Pinpoint the cell where the given text exists, returning its (X, Y) midpoint coordinate. 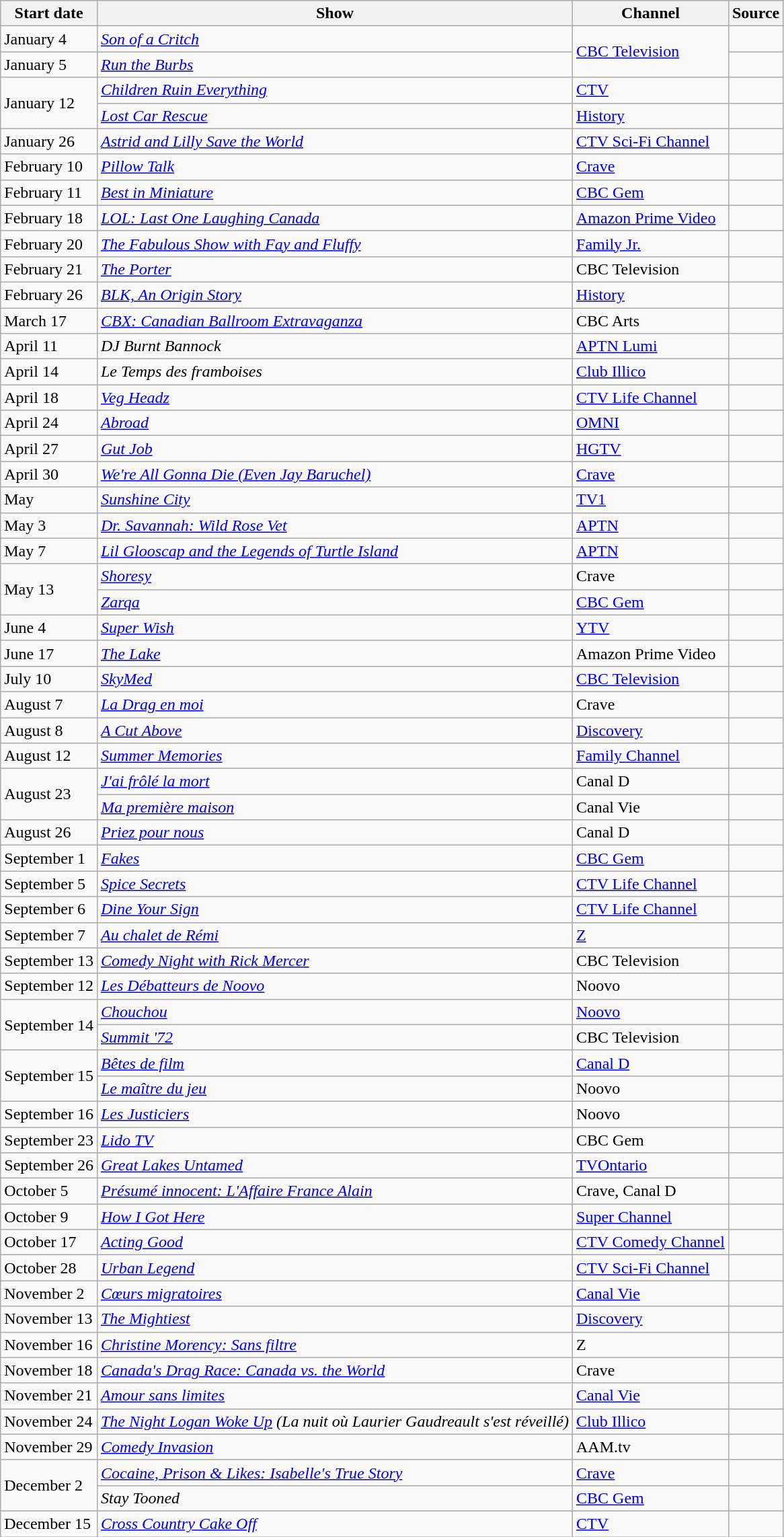
August 12 (49, 756)
The Mightiest (335, 1319)
May 3 (49, 525)
April 27 (49, 449)
La Drag en moi (335, 704)
OMNI (651, 423)
Bêtes de film (335, 1063)
Zarqa (335, 602)
Pillow Talk (335, 167)
LOL: Last One Laughing Canada (335, 218)
Chouchou (335, 1012)
August 23 (49, 794)
Great Lakes Untamed (335, 1166)
Ma première maison (335, 807)
September 1 (49, 858)
November 24 (49, 1421)
TV1 (651, 500)
Abroad (335, 423)
September 14 (49, 1024)
June 4 (49, 628)
Gut Job (335, 449)
Show (335, 13)
Stay Tooned (335, 1498)
APTN Lumi (651, 346)
CTV Comedy Channel (651, 1242)
April 30 (49, 474)
The Lake (335, 653)
January 4 (49, 39)
May (49, 500)
Dine Your Sign (335, 909)
Son of a Critch (335, 39)
November 16 (49, 1345)
October 9 (49, 1217)
Cocaine, Prison & Likes: Isabelle's True Story (335, 1472)
Summer Memories (335, 756)
Amour sans limites (335, 1396)
February 11 (49, 192)
Best in Miniature (335, 192)
Super Wish (335, 628)
Super Channel (651, 1217)
DJ Burnt Bannock (335, 346)
Children Ruin Everything (335, 90)
YTV (651, 628)
How I Got Here (335, 1217)
Le maître du jeu (335, 1088)
Family Channel (651, 756)
Shoresy (335, 576)
September 6 (49, 909)
January 26 (49, 141)
HGTV (651, 449)
February 18 (49, 218)
Lido TV (335, 1140)
Les Débatteurs de Noovo (335, 986)
Crave, Canal D (651, 1191)
December 15 (49, 1524)
Family Jr. (651, 243)
August 26 (49, 833)
Cross Country Cake Off (335, 1524)
Priez pour nous (335, 833)
Comedy Invasion (335, 1447)
Présumé innocent: L'Affaire France Alain (335, 1191)
Christine Morency: Sans filtre (335, 1345)
Astrid and Lilly Save the World (335, 141)
September 13 (49, 961)
Cœurs migratoires (335, 1294)
Source (756, 13)
Le Temps des framboises (335, 372)
Fakes (335, 858)
Dr. Savannah: Wild Rose Vet (335, 525)
Canada's Drag Race: Canada vs. the World (335, 1370)
Sunshine City (335, 500)
The Porter (335, 269)
February 10 (49, 167)
September 7 (49, 935)
April 18 (49, 398)
November 2 (49, 1294)
February 20 (49, 243)
Spice Secrets (335, 884)
CBC Arts (651, 321)
CBX: Canadian Ballroom Extravaganza (335, 321)
October 5 (49, 1191)
Acting Good (335, 1242)
AAM.tv (651, 1447)
BLK, An Origin Story (335, 295)
Run the Burbs (335, 65)
March 17 (49, 321)
November 21 (49, 1396)
Les Justiciers (335, 1114)
November 13 (49, 1319)
Veg Headz (335, 398)
The Fabulous Show with Fay and Fluffy (335, 243)
September 26 (49, 1166)
SkyMed (335, 679)
December 2 (49, 1485)
September 5 (49, 884)
Lost Car Rescue (335, 116)
Lil Glooscap and the Legends of Turtle Island (335, 551)
October 28 (49, 1268)
Urban Legend (335, 1268)
September 16 (49, 1114)
September 15 (49, 1076)
November 18 (49, 1370)
April 24 (49, 423)
April 11 (49, 346)
July 10 (49, 679)
Start date (49, 13)
Summit '72 (335, 1037)
August 7 (49, 704)
January 12 (49, 103)
September 12 (49, 986)
February 21 (49, 269)
June 17 (49, 653)
J'ai frôlé la mort (335, 782)
October 17 (49, 1242)
November 29 (49, 1447)
April 14 (49, 372)
September 23 (49, 1140)
A Cut Above (335, 730)
TVOntario (651, 1166)
May 7 (49, 551)
Comedy Night with Rick Mercer (335, 961)
August 8 (49, 730)
February 26 (49, 295)
Au chalet de Rémi (335, 935)
Channel (651, 13)
We're All Gonna Die (Even Jay Baruchel) (335, 474)
The Night Logan Woke Up (La nuit où Laurier Gaudreault s'est réveillé) (335, 1421)
January 5 (49, 65)
May 13 (49, 589)
